Scan for the cell matching the given text and deliver its (x, y) coordinate at center. 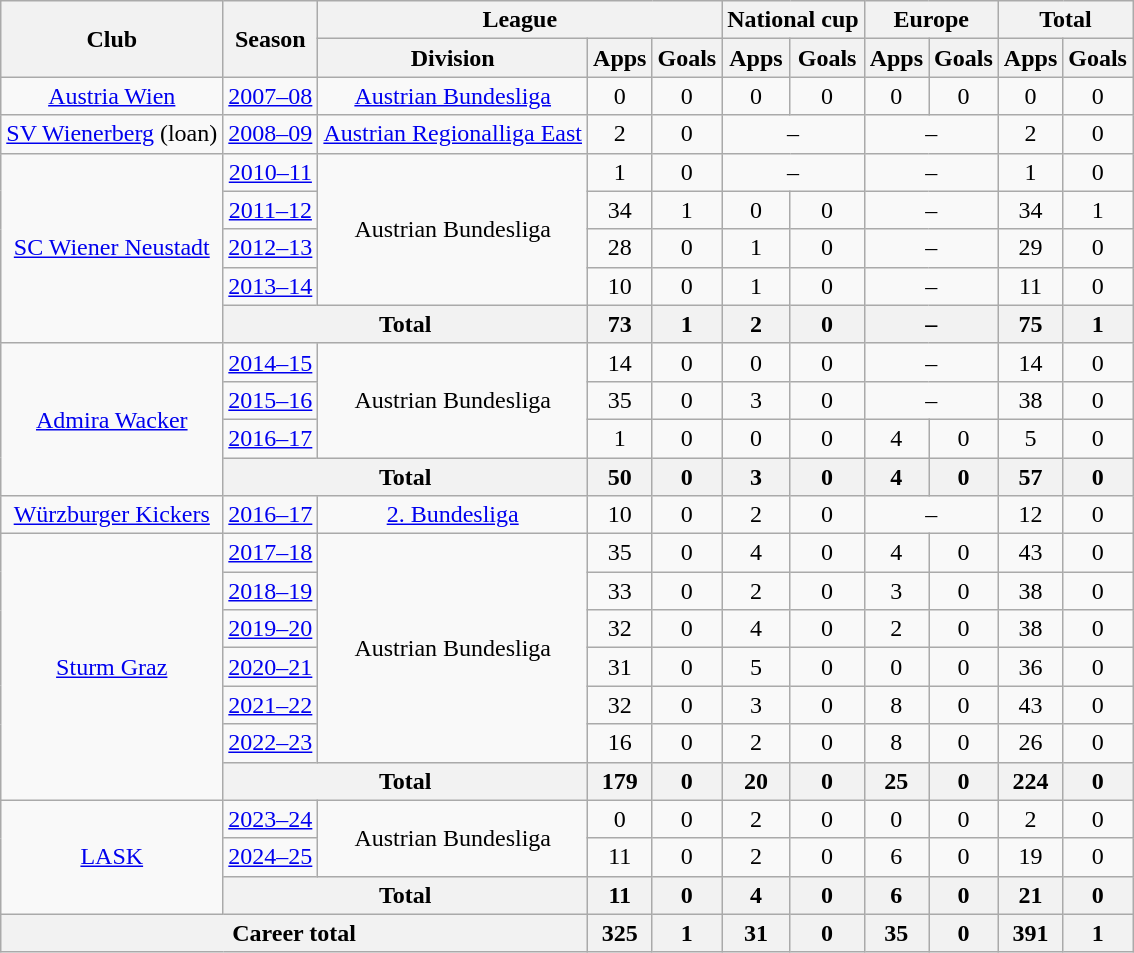
2017–18 (270, 553)
224 (1030, 781)
Sturm Graz (112, 667)
2024–25 (270, 857)
Austria Wien (112, 96)
57 (1030, 477)
50 (620, 477)
73 (620, 324)
19 (1030, 857)
29 (1030, 248)
Division (453, 58)
SV Wienerberg (loan) (112, 134)
National cup (793, 20)
Admira Wacker (112, 419)
League (520, 20)
75 (1030, 324)
2014–15 (270, 362)
Club (112, 39)
26 (1030, 743)
Würzburger Kickers (112, 515)
20 (756, 781)
391 (1030, 933)
2. Bundesliga (453, 515)
2015–16 (270, 400)
36 (1030, 667)
2012–13 (270, 248)
33 (620, 591)
2018–19 (270, 591)
Europe (931, 20)
2008–09 (270, 134)
2019–20 (270, 629)
179 (620, 781)
2022–23 (270, 743)
2011–12 (270, 210)
25 (896, 781)
Career total (294, 933)
2010–11 (270, 172)
2023–24 (270, 819)
16 (620, 743)
28 (620, 248)
21 (1030, 895)
Austrian Regionalliga East (453, 134)
2021–22 (270, 705)
Season (270, 39)
325 (620, 933)
12 (1030, 515)
LASK (112, 857)
2013–14 (270, 286)
2007–08 (270, 96)
2020–21 (270, 667)
SC Wiener Neustadt (112, 248)
